Identify which cell holds the provided text, then report its (x, y) central coordinate. 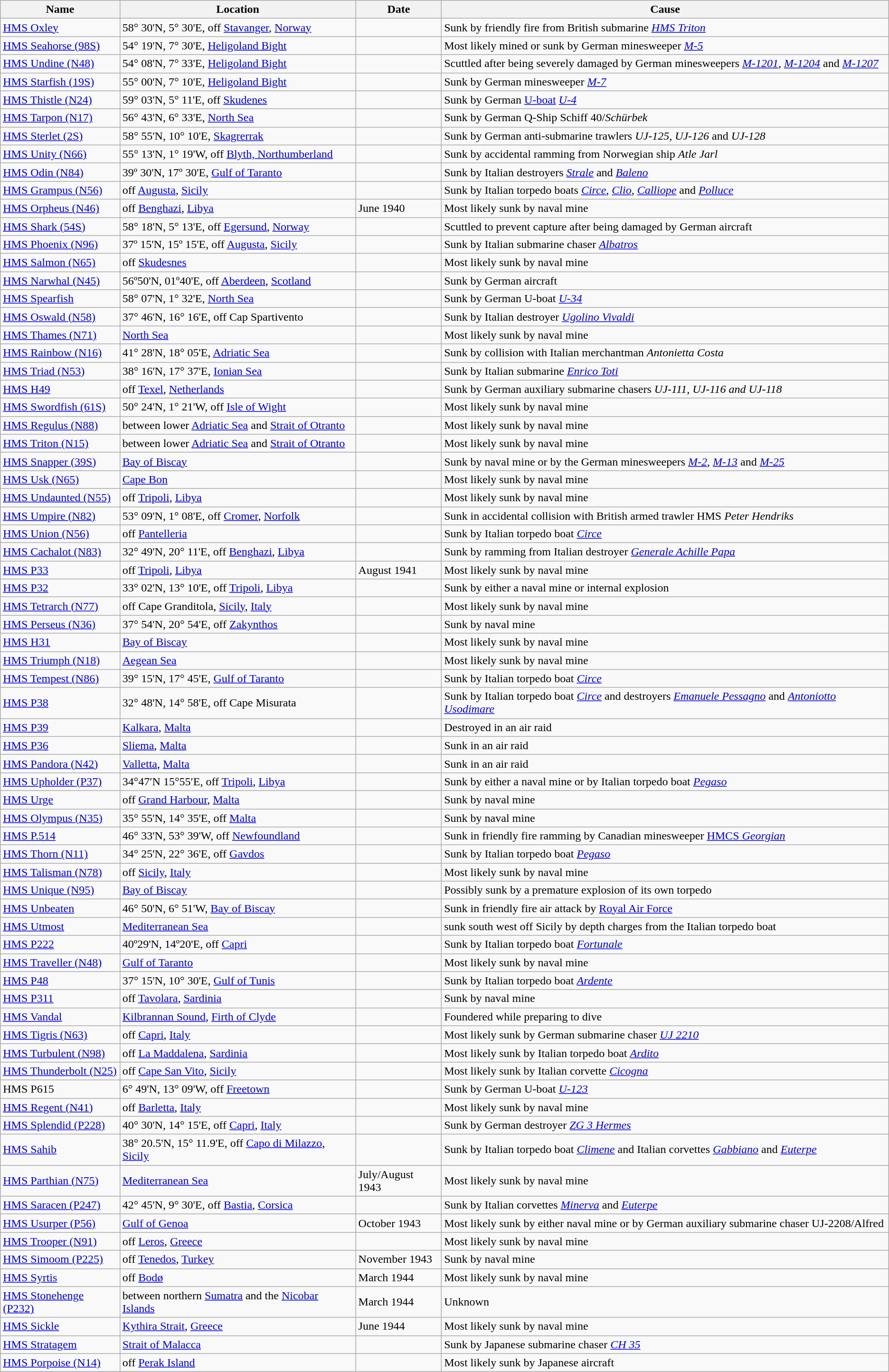
58° 07'N, 1° 32'E, North Sea (237, 299)
HMS P615 (60, 1089)
37° 46'N, 16° 16'E, off Cap Spartivento (237, 317)
55° 13'N, 1° 19'W, off Blyth, Northumberland (237, 154)
HMS Usk (N65) (60, 479)
42° 45'N, 9° 30'E, off Bastia, Corsica (237, 1205)
HMS Shark (54S) (60, 227)
off Benghazi, Libya (237, 208)
Sunk by Italian torpedo boat Circe and destroyers Emanuele Pessagno and Antoniotto Usodimare (665, 703)
HMS Thunderbolt (N25) (60, 1071)
HMS P33 (60, 570)
Sunk by Italian submarine Enrico Toti (665, 371)
HMS Tarpon (N17) (60, 118)
HMS Vandal (60, 1017)
HMS P.514 (60, 836)
HMS Talisman (N78) (60, 872)
Sunk by Italian corvettes Minerva and Euterpe (665, 1205)
off Texel, Netherlands (237, 389)
46° 50'N, 6° 51'W, Bay of Biscay (237, 908)
32° 49'N, 20° 11'E, off Benghazi, Libya (237, 552)
Sunk in friendly fire ramming by Canadian minesweeper HMCS Georgian (665, 836)
Sunk by Italian destroyers Strale and Baleno (665, 172)
Possibly sunk by a premature explosion of its own torpedo (665, 890)
HMS Saracen (P247) (60, 1205)
50° 24'N, 1° 21'W, off Isle of Wight (237, 407)
Gulf of Genoa (237, 1223)
HMS P222 (60, 944)
Most likely sunk by either naval mine or by German auxiliary submarine chaser UJ-2208/Alfred (665, 1223)
41° 28'N, 18° 05'E, Adriatic Sea (237, 353)
HMS Spearfish (60, 299)
Sunk by German Q-Ship Schiff 40/Schürbek (665, 118)
HMS Thistle (N24) (60, 100)
June 1940 (399, 208)
HMS Oxley (60, 28)
Sunk by Italian torpedo boat Ardente (665, 981)
Sunk by either a naval mine or by Italian torpedo boat Pegaso (665, 781)
HMS P36 (60, 745)
off Augusta, Sicily (237, 190)
HMS Rainbow (N16) (60, 353)
July/August 1943 (399, 1181)
Sunk by Italian destroyer Ugolino Vivaldi (665, 317)
Most likely sunk by German submarine chaser UJ 2210 (665, 1035)
58° 30'N, 5° 30'E, off Stavanger, Norway (237, 28)
off Leros, Greece (237, 1241)
HMS P38 (60, 703)
HMS Trooper (N91) (60, 1241)
HMS Parthian (N75) (60, 1181)
Sunk by Italian torpedo boats Circe, Clio, Calliope and Polluce (665, 190)
Sunk in accidental collision with British armed trawler HMS Peter Hendriks (665, 515)
Scuttled to prevent capture after being damaged by German aircraft (665, 227)
Sunk in friendly fire air attack by Royal Air Force (665, 908)
Sunk by German U-boat U-34 (665, 299)
Foundered while preparing to dive (665, 1017)
58° 55'N, 10° 10'E, Skagrerrak (237, 136)
HMS Turbulent (N98) (60, 1053)
HMS Thames (N71) (60, 335)
53° 09'N, 1° 08'E, off Cromer, Norfolk (237, 515)
HMS Urge (60, 800)
HMS Unity (N66) (60, 154)
34°47′N 15°55′E, off Tripoli, Libya (237, 781)
HMS Undine (N48) (60, 64)
Cape Bon (237, 479)
HMS Thorn (N11) (60, 854)
Kythira Strait, Greece (237, 1326)
59° 03'N, 5° 11'E, off Skudenes (237, 100)
Sunk by collision with Italian merchantman Antonietta Costa (665, 353)
HMS Perseus (N36) (60, 624)
40° 30'N, 14° 15'E, off Capri, Italy (237, 1125)
Sunk by German auxiliary submarine chasers UJ-111, UJ-116 and UJ-118 (665, 389)
39° 15'N, 17° 45'E, Gulf of Taranto (237, 678)
HMS Regent (N41) (60, 1107)
Sunk by German U-boat U-4 (665, 100)
HMS Utmost (60, 926)
38° 16'N, 17° 37'E, Ionian Sea (237, 371)
HMS Sterlet (2S) (60, 136)
off Sicily, Italy (237, 872)
HMS Tigris (N63) (60, 1035)
Sunk by German destroyer ZG 3 Hermes (665, 1125)
off Grand Harbour, Malta (237, 800)
35° 55'N, 14° 35'E, off Malta (237, 818)
Sliema, Malta (237, 745)
HMS Splendid (P228) (60, 1125)
HMS Sickle (60, 1326)
HMS H31 (60, 642)
Valletta, Malta (237, 763)
HMS Swordfish (61S) (60, 407)
HMS Triumph (N18) (60, 660)
6° 49'N, 13° 09'W, off Freetown (237, 1089)
HMS Tetrarch (N77) (60, 606)
HMS Grampus (N56) (60, 190)
56° 43'N, 6° 33'E, North Sea (237, 118)
37° 54'N, 20° 54'E, off Zakynthos (237, 624)
HMS P48 (60, 981)
37° 15'N, 10° 30'E, Gulf of Tunis (237, 981)
HMS Triad (N53) (60, 371)
Sunk by Italian torpedo boat Climene and Italian corvettes Gabbiano and Euterpe (665, 1150)
off Perak Island (237, 1362)
HMS Phoenix (N96) (60, 245)
Sunk by friendly fire from British submarine HMS Triton (665, 28)
Strait of Malacca (237, 1344)
Sunk by Japanese submarine chaser CH 35 (665, 1344)
Location (237, 10)
Kalkara, Malta (237, 727)
Sunk by accidental ramming from Norwegian ship Atle Jarl (665, 154)
off Cape Granditola, Sicily, Italy (237, 606)
HMS Porpoise (N14) (60, 1362)
37º 15'N, 15º 15'E, off Augusta, Sicily (237, 245)
North Sea (237, 335)
October 1943 (399, 1223)
HMS Unbeaten (60, 908)
HMS Triton (N15) (60, 443)
HMS P311 (60, 999)
Name (60, 10)
46° 33'N, 53° 39'W, off Newfoundland (237, 836)
Sunk by naval mine or by the German minesweepers M-2, M-13 and M-25 (665, 461)
between northern Sumatra and the Nicobar Islands (237, 1302)
HMS Traveller (N48) (60, 962)
HMS H49 (60, 389)
54° 08'N, 7° 33'E, Heligoland Bight (237, 64)
Scuttled after being severely damaged by German minesweepers M-1201, M-1204 and M-1207 (665, 64)
HMS Regulus (N88) (60, 425)
HMS Oswald (N58) (60, 317)
HMS Starfish (19S) (60, 82)
Unknown (665, 1302)
Aegean Sea (237, 660)
off Bodø (237, 1277)
HMS Narwhal (N45) (60, 281)
Sunk by Italian torpedo boat Pegaso (665, 854)
40º29'N, 14º20'E, off Capri (237, 944)
HMS Salmon (N65) (60, 263)
Date (399, 10)
HMS Unique (N95) (60, 890)
off La Maddalena, Sardinia (237, 1053)
HMS Odin (N84) (60, 172)
Cause (665, 10)
Sunk by German minesweeper M-7 (665, 82)
HMS Stonehenge (P232) (60, 1302)
34° 25'N, 22° 36'E, off Gavdos (237, 854)
off Cape San Vito, Sicily (237, 1071)
HMS P39 (60, 727)
39º 30'N, 17º 30'E, Gulf of Taranto (237, 172)
HMS Stratagem (60, 1344)
HMS Usurper (P56) (60, 1223)
HMS P32 (60, 588)
June 1944 (399, 1326)
Sunk by Italian submarine chaser Albatros (665, 245)
HMS Undaunted (N55) (60, 497)
HMS Orpheus (N46) (60, 208)
Kilbrannan Sound, Firth of Clyde (237, 1017)
off Skudesnes (237, 263)
Sunk by German aircraft (665, 281)
38° 20.5'N, 15° 11.9'E, off Capo di Milazzo, Sicily (237, 1150)
33° 02'N, 13° 10'E, off Tripoli, Libya (237, 588)
Sunk by ramming from Italian destroyer Generale Achille Papa (665, 552)
58° 18'N, 5° 13'E, off Egersund, Norway (237, 227)
off Tavolara, Sardinia (237, 999)
off Tenedos, Turkey (237, 1259)
HMS Simoom (P225) (60, 1259)
Sunk by Italian torpedo boat Fortunale (665, 944)
HMS Olympus (N35) (60, 818)
HMS Sahib (60, 1150)
HMS Pandora (N42) (60, 763)
HMS Snapper (39S) (60, 461)
HMS Union (N56) (60, 534)
Most likely sunk by Italian torpedo boat Ardito (665, 1053)
32° 48'N, 14° 58'E, off Cape Misurata (237, 703)
Sunk by German U-boat U-123 (665, 1089)
Destroyed in an air raid (665, 727)
Most likely sunk by Japanese aircraft (665, 1362)
HMS Umpire (N82) (60, 515)
Sunk by German anti-submarine trawlers UJ-125, UJ-126 and UJ-128 (665, 136)
56º50'N, 01º40'E, off Aberdeen, Scotland (237, 281)
off Barletta, Italy (237, 1107)
54° 19'N, 7° 30'E, Heligoland Bight (237, 46)
Gulf of Taranto (237, 962)
55° 00'N, 7° 10'E, Heligoland Bight (237, 82)
Sunk by either a naval mine or internal explosion (665, 588)
sunk south west off Sicily by depth charges from the Italian torpedo boat (665, 926)
HMS Cachalot (N83) (60, 552)
HMS Tempest (N86) (60, 678)
HMS Upholder (P37) (60, 781)
Most likely sunk by Italian corvette Cicogna (665, 1071)
HMS Seahorse (98S) (60, 46)
Most likely mined or sunk by German minesweeper M-5 (665, 46)
HMS Syrtis (60, 1277)
August 1941 (399, 570)
off Pantelleria (237, 534)
off Capri, Italy (237, 1035)
November 1943 (399, 1259)
